Return (X, Y) of the center of cell containing provided text 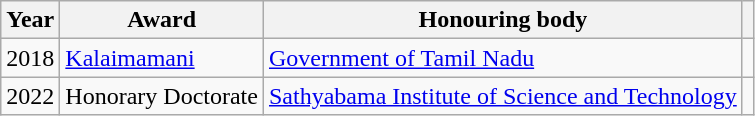
Government of Tamil Nadu (502, 58)
Honouring body (502, 20)
Award (162, 20)
2022 (30, 96)
Sathyabama Institute of Science and Technology (502, 96)
Year (30, 20)
Kalaimamani (162, 58)
2018 (30, 58)
Honorary Doctorate (162, 96)
